Search for the cell housing the specified text and yield its [X, Y] center coordinate. 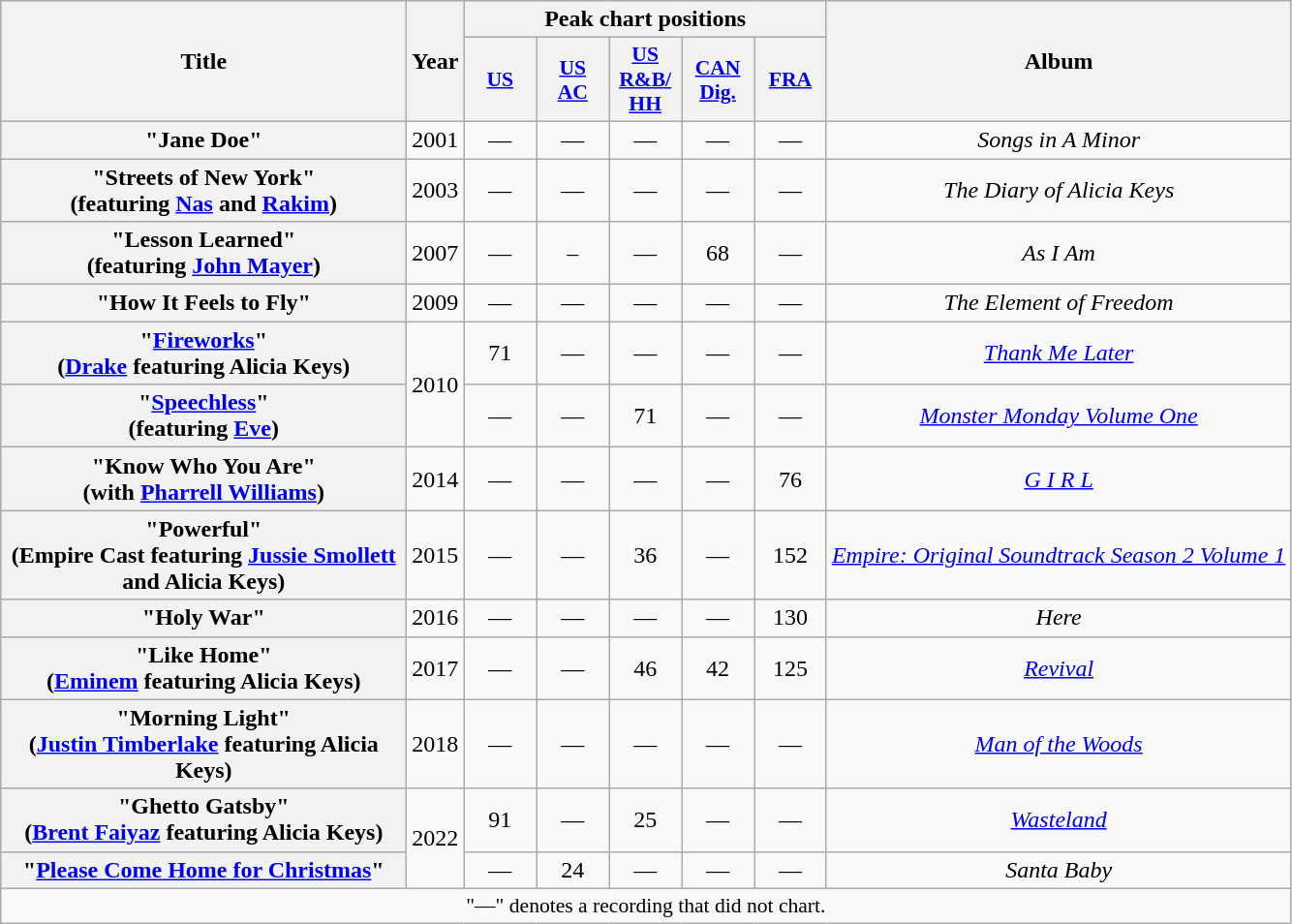
CANDig. [719, 79]
68 [719, 254]
2015 [436, 555]
"Please Come Home for Christmas" [203, 870]
130 [790, 618]
"—" denotes a recording that did not chart. [646, 906]
24 [573, 870]
"Fireworks"(Drake featuring Alicia Keys) [203, 353]
Year [436, 62]
2007 [436, 254]
2010 [436, 385]
Songs in A Minor [1058, 139]
152 [790, 555]
Monster Monday Volume One [1058, 416]
91 [500, 819]
25 [645, 819]
USAC [573, 79]
Peak chart positions [645, 19]
As I Am [1058, 254]
"Know Who You Are"(with Pharrell Williams) [203, 478]
Revival [1058, 668]
Man of the Woods [1058, 744]
FRA [790, 79]
Wasteland [1058, 819]
"Powerful"(Empire Cast featuring Jussie Smollett and Alicia Keys) [203, 555]
The Diary of Alicia Keys [1058, 190]
"Holy War" [203, 618]
Here [1058, 618]
"Morning Light"(Justin Timberlake featuring Alicia Keys) [203, 744]
"How It Feels to Fly" [203, 303]
2017 [436, 668]
2018 [436, 744]
"Lesson Learned"(featuring John Mayer) [203, 254]
G I R L [1058, 478]
Empire: Original Soundtrack Season 2 Volume 1 [1058, 555]
USR&B/HH [645, 79]
"Ghetto Gatsby"(Brent Faiyaz featuring Alicia Keys) [203, 819]
Santa Baby [1058, 870]
– [573, 254]
125 [790, 668]
2014 [436, 478]
2003 [436, 190]
42 [719, 668]
Title [203, 62]
2009 [436, 303]
Album [1058, 62]
"Streets of New York"(featuring Nas and Rakim) [203, 190]
US [500, 79]
"Jane Doe" [203, 139]
76 [790, 478]
Thank Me Later [1058, 353]
"Speechless"(featuring Eve) [203, 416]
36 [645, 555]
"Like Home"(Eminem featuring Alicia Keys) [203, 668]
2016 [436, 618]
2022 [436, 839]
The Element of Freedom [1058, 303]
46 [645, 668]
2001 [436, 139]
